Provide the [x, y] coordinate of the cell's center where the given text is located.  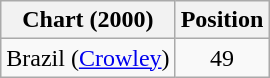
Chart (2000) [88, 20]
Brazil (Crowley) [88, 58]
Position [222, 20]
49 [222, 58]
